Locate the cell with the specified text and output its [x, y] center coordinate. 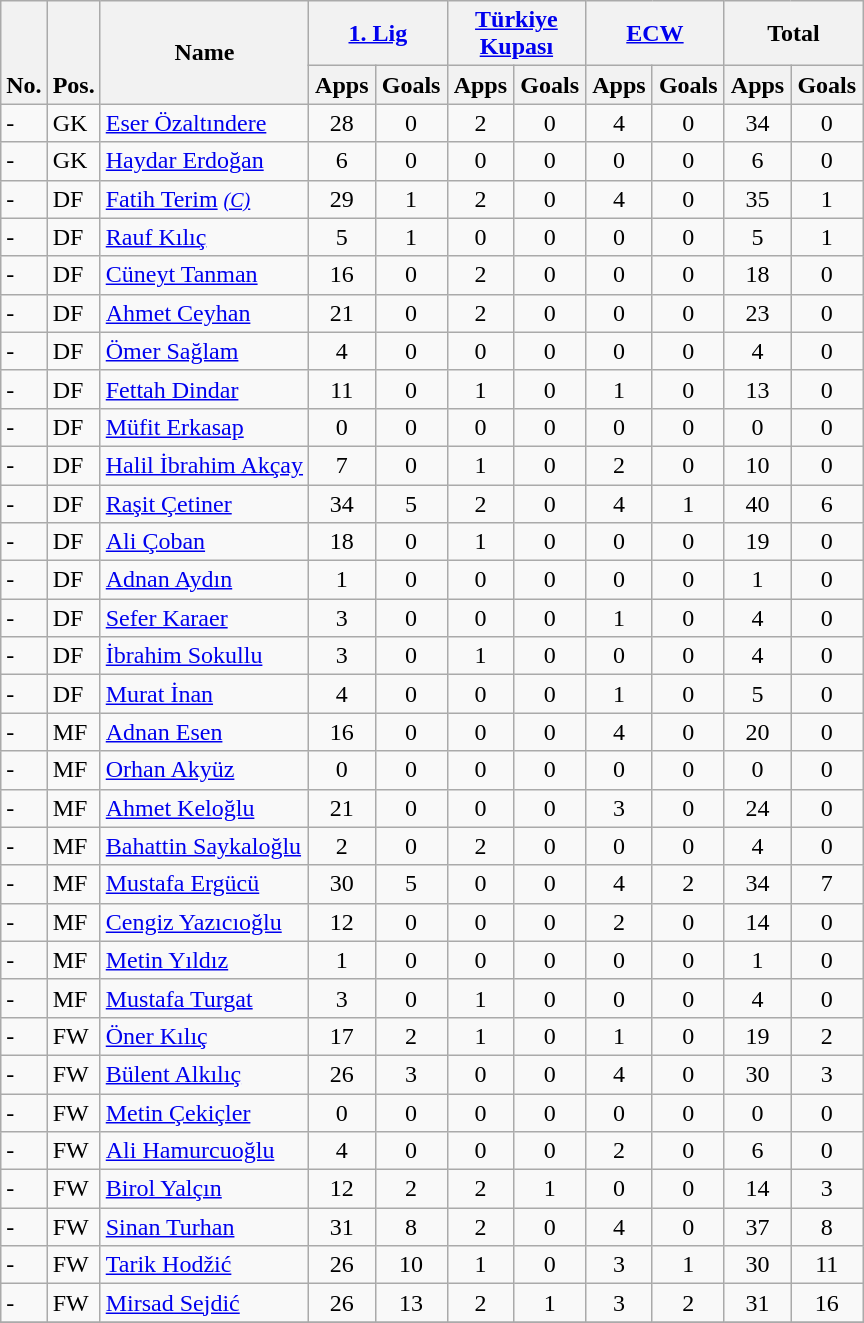
Müfit Erkasap [204, 427]
Halil İbrahim Akçay [204, 465]
Pos. [74, 52]
Fettah Dindar [204, 389]
Ahmet Keloğlu [204, 808]
17 [342, 1036]
Öner Kılıç [204, 1036]
23 [758, 313]
ECW [656, 34]
24 [758, 808]
Sefer Karaer [204, 618]
Bahattin Saykaloğlu [204, 846]
28 [342, 123]
Raşit Çetiner [204, 503]
Fatih Terim (C) [204, 199]
Birol Yalçın [204, 1189]
Mirsad Sejdić [204, 1303]
Ali Hamurcuoğlu [204, 1151]
20 [758, 732]
Mustafa Turgat [204, 998]
No. [24, 52]
Orhan Akyüz [204, 770]
Haydar Erdoğan [204, 161]
Türkiye Kupası [516, 34]
Adnan Aydın [204, 580]
Ahmet Ceyhan [204, 313]
Rauf Kılıç [204, 237]
40 [758, 503]
Ali Çoban [204, 542]
Eser Özaltındere [204, 123]
Mustafa Ergücü [204, 884]
Adnan Esen [204, 732]
Tarik Hodžić [204, 1265]
Total [794, 34]
Metin Çekiçler [204, 1113]
İbrahim Sokullu [204, 656]
Murat İnan [204, 694]
Ömer Sağlam [204, 351]
35 [758, 199]
Cüneyt Tanman [204, 275]
Metin Yıldız [204, 960]
29 [342, 199]
Cengiz Yazıcıoğlu [204, 922]
Name [204, 52]
Sinan Turhan [204, 1227]
Bülent Alkılıç [204, 1074]
37 [758, 1227]
1. Lig [378, 34]
